Scan for the cell matching the given text and deliver its (X, Y) coordinate at center. 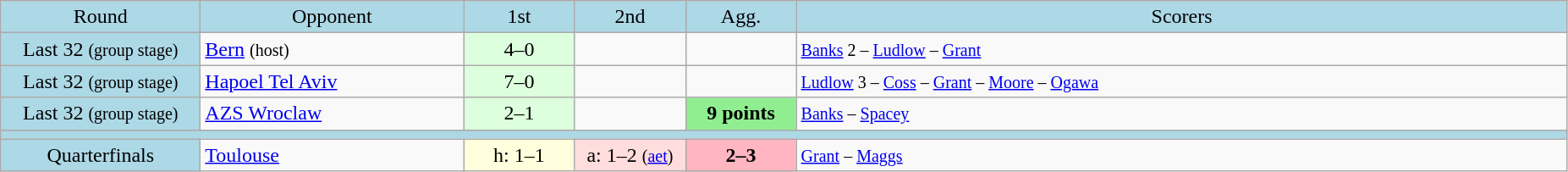
Banks 2 – Ludlow – Grant (1181, 49)
Round (101, 17)
2nd (630, 17)
Ludlow 3 – Coss – Grant – Moore – Ogawa (1181, 81)
Toulouse (332, 155)
2–3 (741, 155)
h: 1–1 (520, 155)
9 points (741, 114)
Hapoel Tel Aviv (332, 81)
7–0 (520, 81)
1st (520, 17)
Banks – Spacey (1181, 114)
AZS Wroclaw (332, 114)
Quarterfinals (101, 155)
a: 1–2 (aet) (630, 155)
Agg. (741, 17)
Scorers (1181, 17)
Grant – Maggs (1181, 155)
2–1 (520, 114)
Opponent (332, 17)
4–0 (520, 49)
Bern (host) (332, 49)
